From the cell containing the given text, extract its center point as [x, y] coordinate. 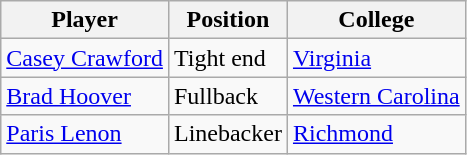
Virginia [376, 58]
Tight end [228, 58]
Western Carolina [376, 96]
Position [228, 20]
Paris Lenon [85, 134]
Richmond [376, 134]
Casey Crawford [85, 58]
College [376, 20]
Player [85, 20]
Fullback [228, 96]
Linebacker [228, 134]
Brad Hoover [85, 96]
